Search for the cell housing the specified text and yield its (x, y) center coordinate. 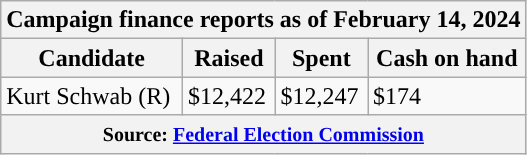
Spent (322, 58)
Raised (230, 58)
Source: Federal Election Commission (264, 134)
Campaign finance reports as of February 14, 2024 (264, 20)
$12,422 (230, 96)
$12,247 (322, 96)
Cash on hand (447, 58)
Kurt Schwab (R) (92, 96)
Candidate (92, 58)
$174 (447, 96)
